From the cell containing the given text, extract its center point as (X, Y) coordinate. 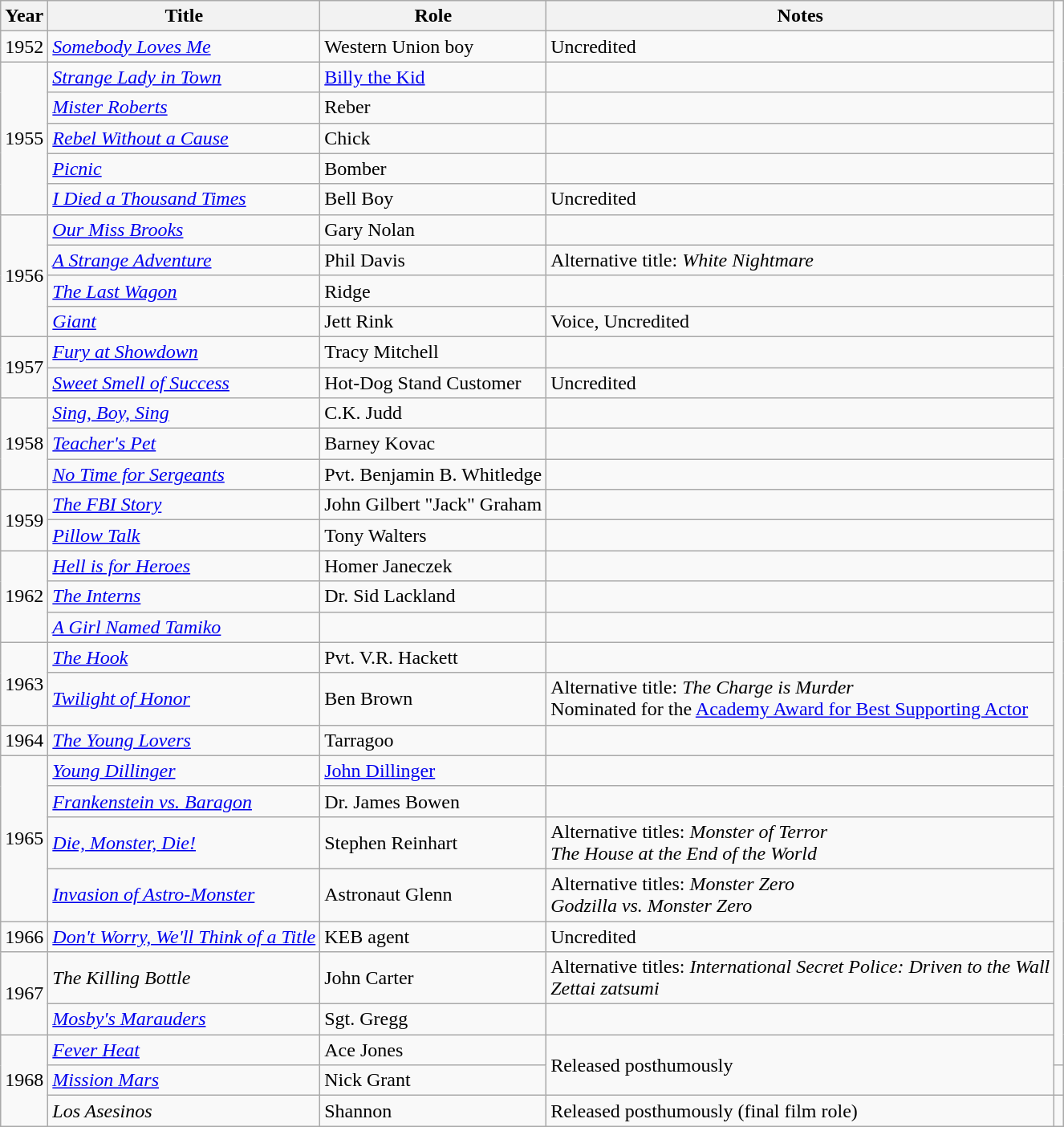
Fury at Showdown (185, 352)
Los Asesinos (185, 1111)
Astronaut Glenn (433, 894)
The FBI Story (185, 505)
1963 (24, 684)
Teacher's Pet (185, 444)
Picnic (185, 169)
John Gilbert "Jack" Graham (433, 505)
Alternative title: The Charge is MurderNominated for the Academy Award for Best Supporting Actor (801, 698)
Chick (433, 138)
Barney Kovac (433, 444)
Tony Walters (433, 535)
Ace Jones (433, 1050)
1959 (24, 520)
Fever Heat (185, 1050)
Mosby's Marauders (185, 1019)
Stephen Reinhart (433, 843)
The Young Lovers (185, 740)
Pvt. Benjamin B. Whitledge (433, 474)
Our Miss Brooks (185, 230)
Tarragoo (433, 740)
Ben Brown (433, 698)
1952 (24, 47)
C.K. Judd (433, 413)
Twilight of Honor (185, 698)
1964 (24, 740)
Alternative titles: Monster of TerrorThe House at the End of the World (801, 843)
KEB agent (433, 937)
A Girl Named Tamiko (185, 627)
Alternative titles: Monster ZeroGodzilla vs. Monster Zero (801, 894)
Giant (185, 321)
Sweet Smell of Success (185, 383)
Strange Lady in Town (185, 77)
Somebody Loves Me (185, 47)
Invasion of Astro-Monster (185, 894)
Bell Boy (433, 199)
Phil Davis (433, 260)
1966 (24, 937)
Rebel Without a Cause (185, 138)
1962 (24, 596)
1968 (24, 1080)
1956 (24, 275)
Role (433, 16)
Voice, Uncredited (801, 321)
Frankenstein vs. Baragon (185, 801)
Tracy Mitchell (433, 352)
Gary Nolan (433, 230)
Shannon (433, 1111)
No Time for Sergeants (185, 474)
The Hook (185, 657)
Mission Mars (185, 1080)
Reber (433, 108)
Released posthumously (final film role) (801, 1111)
Dr. James Bowen (433, 801)
Title (185, 16)
1955 (24, 138)
1967 (24, 994)
1965 (24, 838)
1958 (24, 444)
Don't Worry, We'll Think of a Title (185, 937)
Western Union boy (433, 47)
Hot-Dog Stand Customer (433, 383)
The Last Wagon (185, 291)
Notes (801, 16)
Die, Monster, Die! (185, 843)
Released posthumously (801, 1065)
Hell is for Heroes (185, 566)
Jett Rink (433, 321)
Dr. Sid Lackland (433, 596)
Young Dillinger (185, 771)
Alternative title: White Nightmare (801, 260)
John Dillinger (433, 771)
Year (24, 16)
Nick Grant (433, 1080)
Pillow Talk (185, 535)
Bomber (433, 169)
Alternative titles: International Secret Police: Driven to the Wall Zettai zatsumi (801, 978)
Billy the Kid (433, 77)
Sing, Boy, Sing (185, 413)
The Interns (185, 596)
1957 (24, 367)
Homer Janeczek (433, 566)
I Died a Thousand Times (185, 199)
Mister Roberts (185, 108)
John Carter (433, 978)
A Strange Adventure (185, 260)
Pvt. V.R. Hackett (433, 657)
Ridge (433, 291)
Sgt. Gregg (433, 1019)
The Killing Bottle (185, 978)
